For the text-containing cell, return its midpoint in [X, Y] coordinate format. 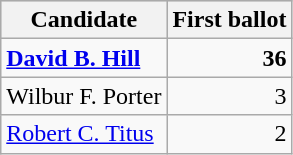
Wilbur F. Porter [84, 96]
36 [230, 58]
Candidate [84, 20]
David B. Hill [84, 58]
2 [230, 134]
3 [230, 96]
First ballot [230, 20]
Robert C. Titus [84, 134]
